Locate the cell with the specified text and output its (X, Y) center coordinate. 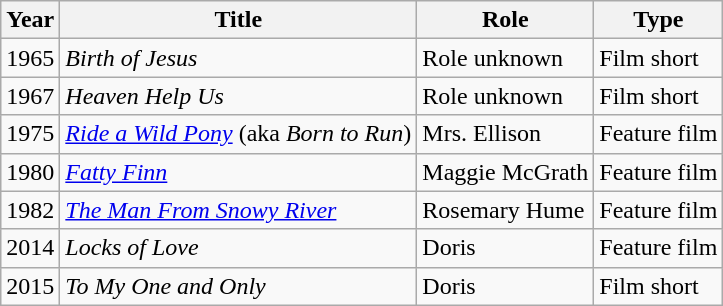
Maggie McGrath (506, 172)
Ride a Wild Pony (aka Born to Run) (238, 134)
2014 (30, 248)
1980 (30, 172)
1982 (30, 210)
To My One and Only (238, 286)
Rosemary Hume (506, 210)
2015 (30, 286)
Role (506, 20)
Locks of Love (238, 248)
Fatty Finn (238, 172)
1965 (30, 58)
Mrs. Ellison (506, 134)
Heaven Help Us (238, 96)
The Man From Snowy River (238, 210)
1967 (30, 96)
Birth of Jesus (238, 58)
Title (238, 20)
1975 (30, 134)
Year (30, 20)
Type (658, 20)
